Scan for the cell matching the given text and deliver its (X, Y) coordinate at center. 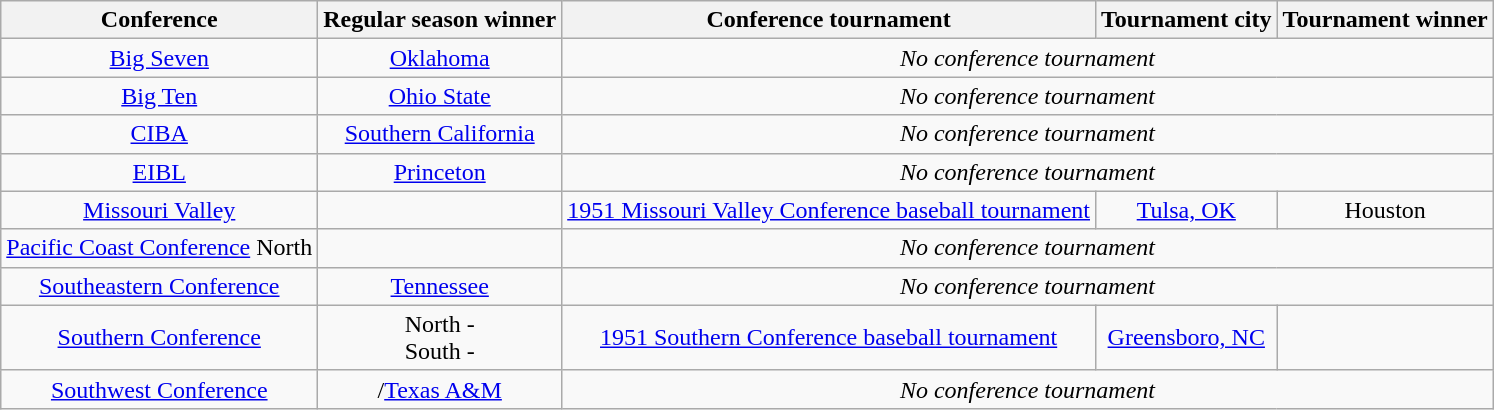
Southwest Conference (160, 389)
Tournament city (1187, 20)
Tournament winner (1385, 20)
CIBA (160, 134)
/Texas A&M (440, 389)
Tennessee (440, 286)
Conference (160, 20)
Oklahoma (440, 58)
Ohio State (440, 96)
North - South - (440, 338)
Big Seven (160, 58)
1951 Southern Conference baseball tournament (829, 338)
Big Ten (160, 96)
Missouri Valley (160, 210)
1951 Missouri Valley Conference baseball tournament (829, 210)
Regular season winner (440, 20)
EIBL (160, 172)
Greensboro, NC (1187, 338)
Princeton (440, 172)
Conference tournament (829, 20)
Southeastern Conference (160, 286)
Southern Conference (160, 338)
Southern California (440, 134)
Pacific Coast Conference North (160, 248)
Houston (1385, 210)
Tulsa, OK (1187, 210)
